Capture the cell that displays the provided text and extract its [X, Y] central coordinate. 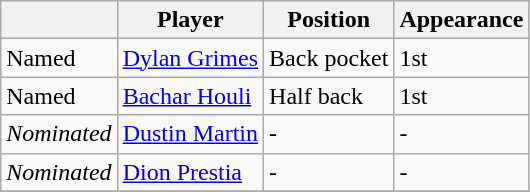
Player [190, 20]
Half back [329, 96]
Position [329, 20]
Appearance [462, 20]
Dion Prestia [190, 172]
Back pocket [329, 58]
Bachar Houli [190, 96]
Dylan Grimes [190, 58]
Dustin Martin [190, 134]
